From the cell containing the given text, extract its center point as (X, Y) coordinate. 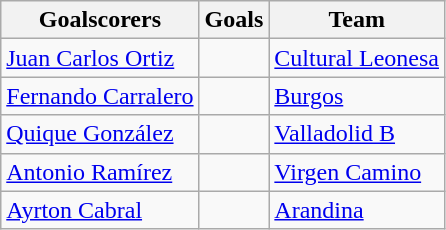
Goalscorers (100, 20)
Cultural Leonesa (357, 58)
Ayrton Cabral (100, 210)
Valladolid B (357, 134)
Fernando Carralero (100, 96)
Goals (234, 20)
Quique González (100, 134)
Antonio Ramírez (100, 172)
Arandina (357, 210)
Virgen Camino (357, 172)
Burgos (357, 96)
Juan Carlos Ortiz (100, 58)
Team (357, 20)
